Find where the given text appears and provide that cell's center as [x, y] coordinate. 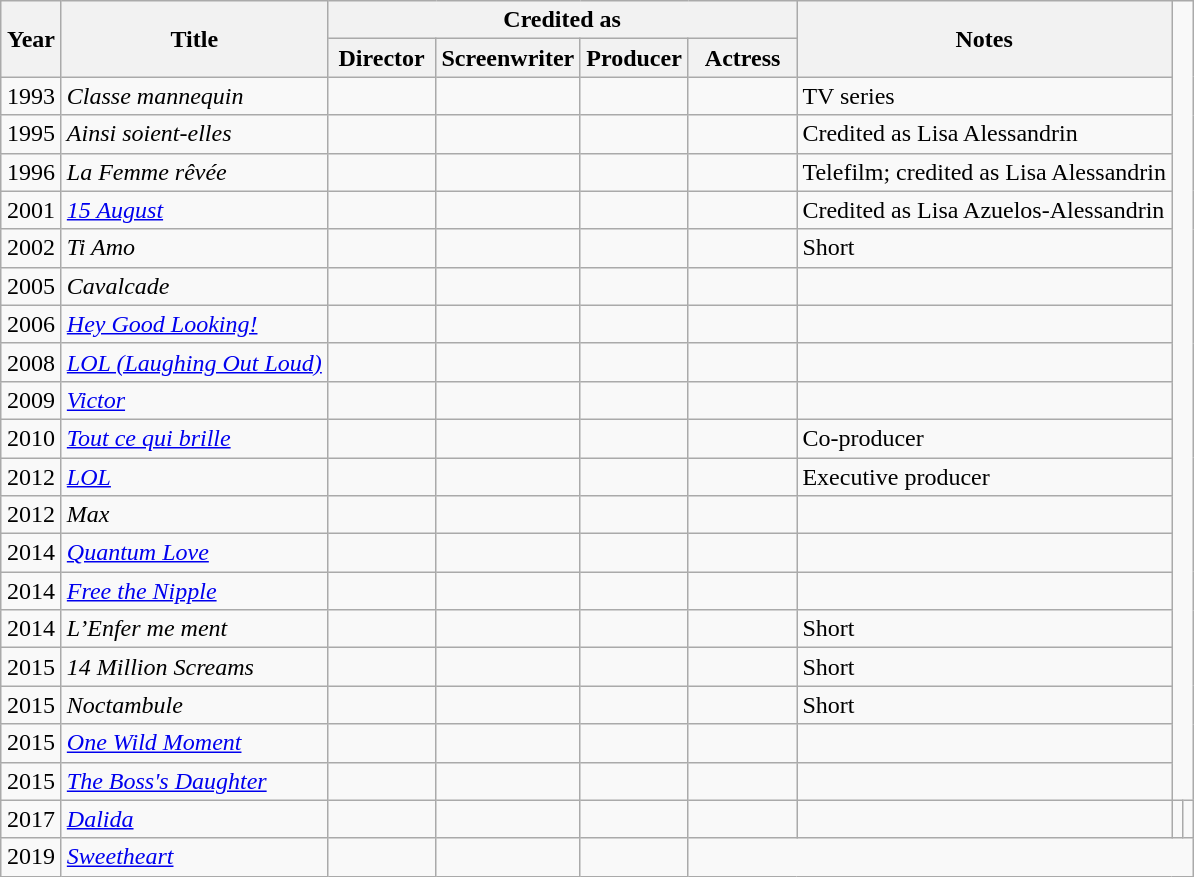
La Femme rêvée [194, 172]
2001 [32, 210]
TV series [984, 96]
Title [194, 39]
Notes [984, 39]
Executive producer [984, 477]
Telefilm; credited as Lisa Alessandrin [984, 172]
2009 [32, 400]
Sweetheart [194, 857]
Tout ce qui brille [194, 438]
L’Enfer me ment [194, 629]
2017 [32, 819]
One Wild Moment [194, 743]
Ainsi soient-elles [194, 134]
Credited as [562, 20]
Max [194, 515]
2005 [32, 286]
Quantum Love [194, 553]
Classe mannequin [194, 96]
The Boss's Daughter [194, 781]
2008 [32, 362]
Year [32, 39]
Hey Good Looking! [194, 324]
2010 [32, 438]
2006 [32, 324]
2019 [32, 857]
Noctambule [194, 705]
1993 [32, 96]
1996 [32, 172]
Co-producer [984, 438]
Free the Nipple [194, 591]
14 Million Screams [194, 667]
Actress [742, 58]
15 August [194, 210]
Director [382, 58]
Victor [194, 400]
Cavalcade [194, 286]
Ti Amo [194, 248]
LOL (Laughing Out Loud) [194, 362]
2002 [32, 248]
1995 [32, 134]
LOL [194, 477]
Producer [634, 58]
Screenwriter [508, 58]
Credited as Lisa Alessandrin [984, 134]
Dalida [194, 819]
Credited as Lisa Azuelos-Alessandrin [984, 210]
